Pinpoint the cell where the given text exists, returning its [x, y] midpoint coordinate. 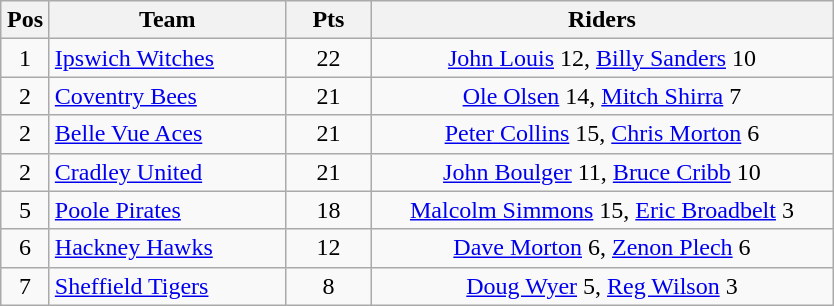
Ipswich Witches [167, 58]
8 [328, 286]
Coventry Bees [167, 96]
1 [26, 58]
Team [167, 20]
Pts [328, 20]
John Boulger 11, Bruce Cribb 10 [602, 172]
Cradley United [167, 172]
John Louis 12, Billy Sanders 10 [602, 58]
6 [26, 248]
5 [26, 210]
Dave Morton 6, Zenon Plech 6 [602, 248]
12 [328, 248]
7 [26, 286]
Peter Collins 15, Chris Morton 6 [602, 134]
22 [328, 58]
Hackney Hawks [167, 248]
Belle Vue Aces [167, 134]
Riders [602, 20]
Ole Olsen 14, Mitch Shirra 7 [602, 96]
18 [328, 210]
Malcolm Simmons 15, Eric Broadbelt 3 [602, 210]
Pos [26, 20]
Doug Wyer 5, Reg Wilson 3 [602, 286]
Poole Pirates [167, 210]
Sheffield Tigers [167, 286]
